Identify which cell holds the provided text, then report its (x, y) central coordinate. 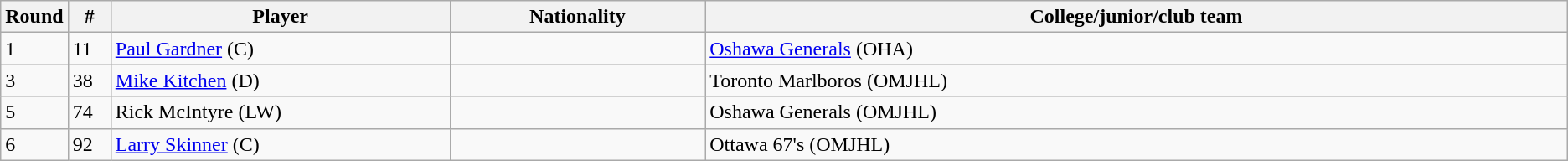
38 (89, 80)
College/junior/club team (1136, 17)
Rick McIntyre (LW) (280, 112)
Nationality (578, 17)
Oshawa Generals (OHA) (1136, 49)
Toronto Marlboros (OMJHL) (1136, 80)
74 (89, 112)
Ottawa 67's (OMJHL) (1136, 144)
Mike Kitchen (D) (280, 80)
6 (34, 144)
Oshawa Generals (OMJHL) (1136, 112)
Round (34, 17)
11 (89, 49)
92 (89, 144)
1 (34, 49)
Paul Gardner (C) (280, 49)
# (89, 17)
Player (280, 17)
Larry Skinner (C) (280, 144)
3 (34, 80)
5 (34, 112)
